Scan for the cell matching the given text and deliver its (X, Y) coordinate at center. 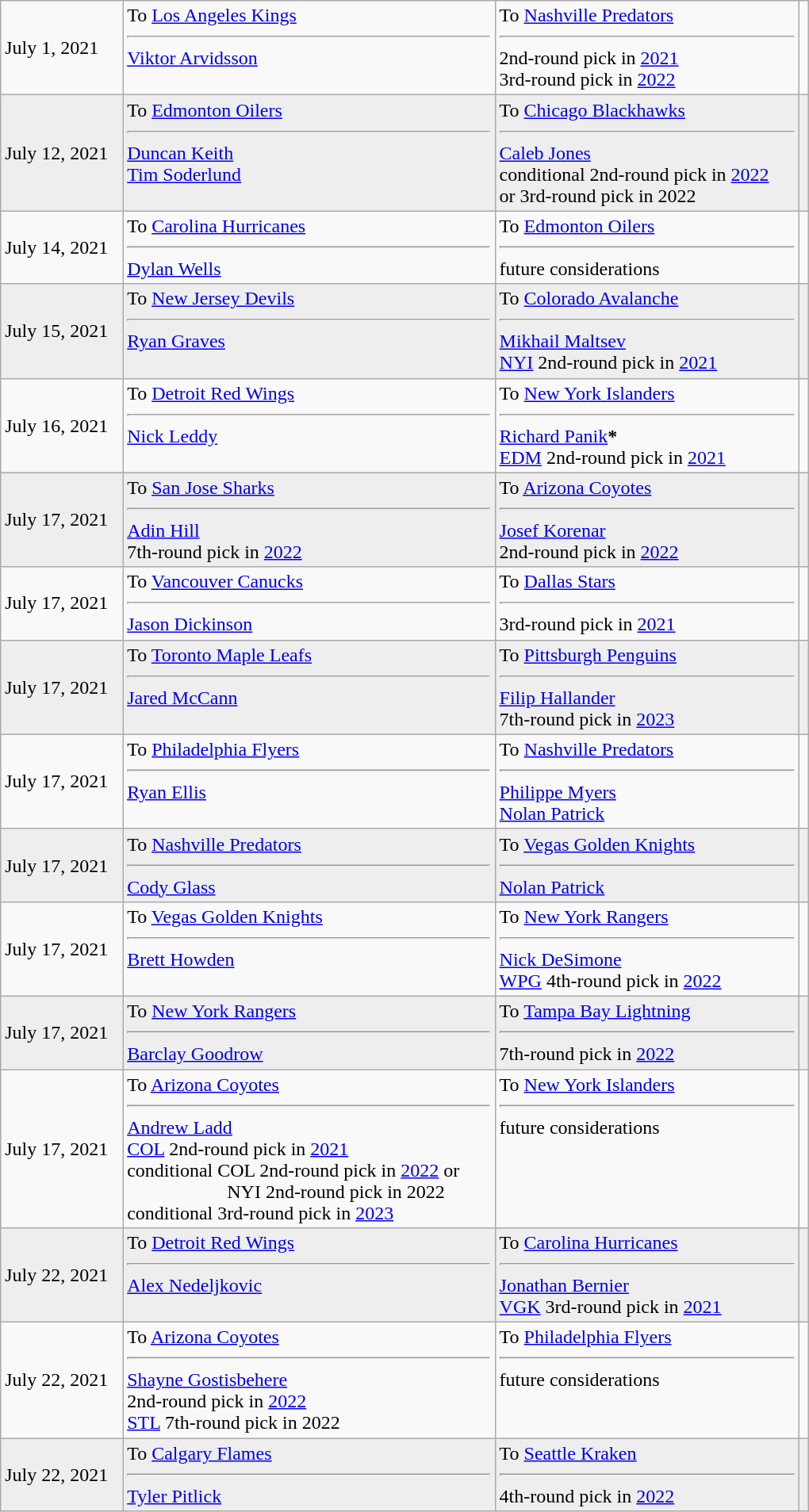
To Pittsburgh PenguinsFilip Hallander7th-round pick in 2023 (647, 687)
To Colorado AvalancheMikhail MaltsevNYI 2nd-round pick in 2021 (647, 331)
To Seattle Kraken4th-round pick in 2022 (647, 1475)
To Arizona CoyotesShayne Gostisbehere2nd-round pick in 2022STL 7th-round pick in 2022 (309, 1380)
July 15, 2021 (62, 331)
To Vegas Golden KnightsBrett Howden (309, 948)
To Nashville PredatorsPhilippe MyersNolan Patrick (647, 782)
To Chicago BlackhawksCaleb Jonesconditional 2nd-round pick in 2022or 3rd-round pick in 2022 (647, 153)
July 14, 2021 (62, 247)
To Vegas Golden KnightsNolan Patrick (647, 865)
To Carolina HurricanesDylan Wells (309, 247)
July 1, 2021 (62, 48)
To New Jersey DevilsRyan Graves (309, 331)
To Nashville PredatorsCody Glass (309, 865)
To New York IslandersRichard Panik*EDM 2nd-round pick in 2021 (647, 425)
To Carolina HurricanesJonathan BernierVGK 3rd-round pick in 2021 (647, 1275)
To San Jose SharksAdin Hill7th-round pick in 2022 (309, 520)
To Calgary FlamesTyler Pitlick (309, 1475)
To New York Islandersfuture considerations (647, 1148)
To Philadelphia Flyersfuture considerations (647, 1380)
To Edmonton OilersDuncan KeithTim Soderlund (309, 153)
To Detroit Red WingsAlex Nedeljkovic (309, 1275)
To Tampa Bay Lightning7th-round pick in 2022 (647, 1032)
July 12, 2021 (62, 153)
July 16, 2021 (62, 425)
To Edmonton Oilersfuture considerations (647, 247)
To Detroit Red WingsNick Leddy (309, 425)
To Philadelphia FlyersRyan Ellis (309, 782)
To Dallas Stars3rd-round pick in 2021 (647, 603)
To Toronto Maple LeafsJared McCann (309, 687)
To New York RangersNick DeSimoneWPG 4th-round pick in 2022 (647, 948)
To Arizona CoyotesJosef Korenar2nd-round pick in 2022 (647, 520)
To New York RangersBarclay Goodrow (309, 1032)
To Vancouver CanucksJason Dickinson (309, 603)
To Los Angeles KingsViktor Arvidsson (309, 48)
To Nashville Predators2nd-round pick in 20213rd-round pick in 2022 (647, 48)
